Pinpoint the cell where the given text exists, returning its (X, Y) midpoint coordinate. 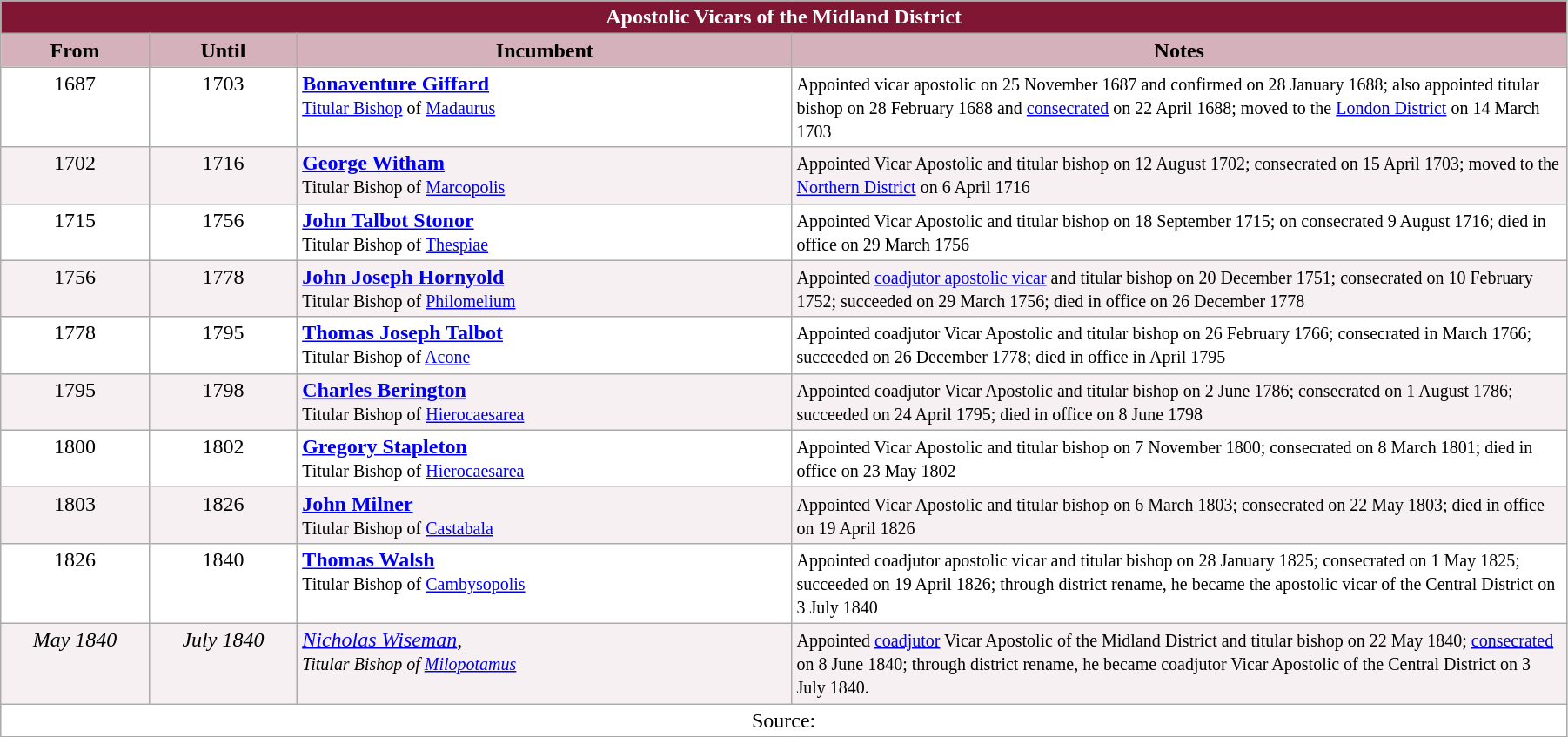
Appointed Vicar Apostolic and titular bishop on 12 August 1702; consecrated on 15 April 1703; moved to the Northern District on 6 April 1716 (1179, 176)
Notes (1179, 50)
Apostolic Vicars of the Midland District (784, 17)
1800 (75, 458)
Thomas Joseph TalbotTitular Bishop of Acone (545, 345)
From (75, 50)
Nicholas Wiseman, Titular Bishop of Milopotamus (545, 663)
Charles BeringtonTitular Bishop of Hierocaesarea (545, 402)
1802 (223, 458)
Gregory StapletonTitular Bishop of Hierocaesarea (545, 458)
Source: (784, 720)
1798 (223, 402)
Thomas WalshTitular Bishop of Cambysopolis (545, 583)
George WithamTitular Bishop of Marcopolis (545, 176)
1703 (223, 107)
Bonaventure GiffardTitular Bishop of Madaurus (545, 107)
Appointed Vicar Apostolic and titular bishop on 7 November 1800; consecrated on 8 March 1801; died in office on 23 May 1802 (1179, 458)
July 1840 (223, 663)
1687 (75, 107)
Until (223, 50)
1716 (223, 176)
1803 (75, 515)
Incumbent (545, 50)
John Talbot StonorTitular Bishop of Thespiae (545, 231)
1702 (75, 176)
May 1840 (75, 663)
1840 (223, 583)
John Joseph HornyoldTitular Bishop of Philomelium (545, 289)
John MilnerTitular Bishop of Castabala (545, 515)
Appointed Vicar Apostolic and titular bishop on 18 September 1715; on consecrated 9 August 1716; died in office on 29 March 1756 (1179, 231)
Appointed Vicar Apostolic and titular bishop on 6 March 1803; consecrated on 22 May 1803; died in office on 19 April 1826 (1179, 515)
1715 (75, 231)
